Locate the cell with the specified text and output its (x, y) center coordinate. 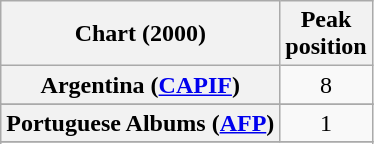
Argentina (CAPIF) (140, 85)
Peakposition (326, 34)
Portuguese Albums (AFP) (140, 123)
Chart (2000) (140, 34)
1 (326, 123)
8 (326, 85)
